Extract the [x, y] coordinate from the center of the cell holding the provided text.  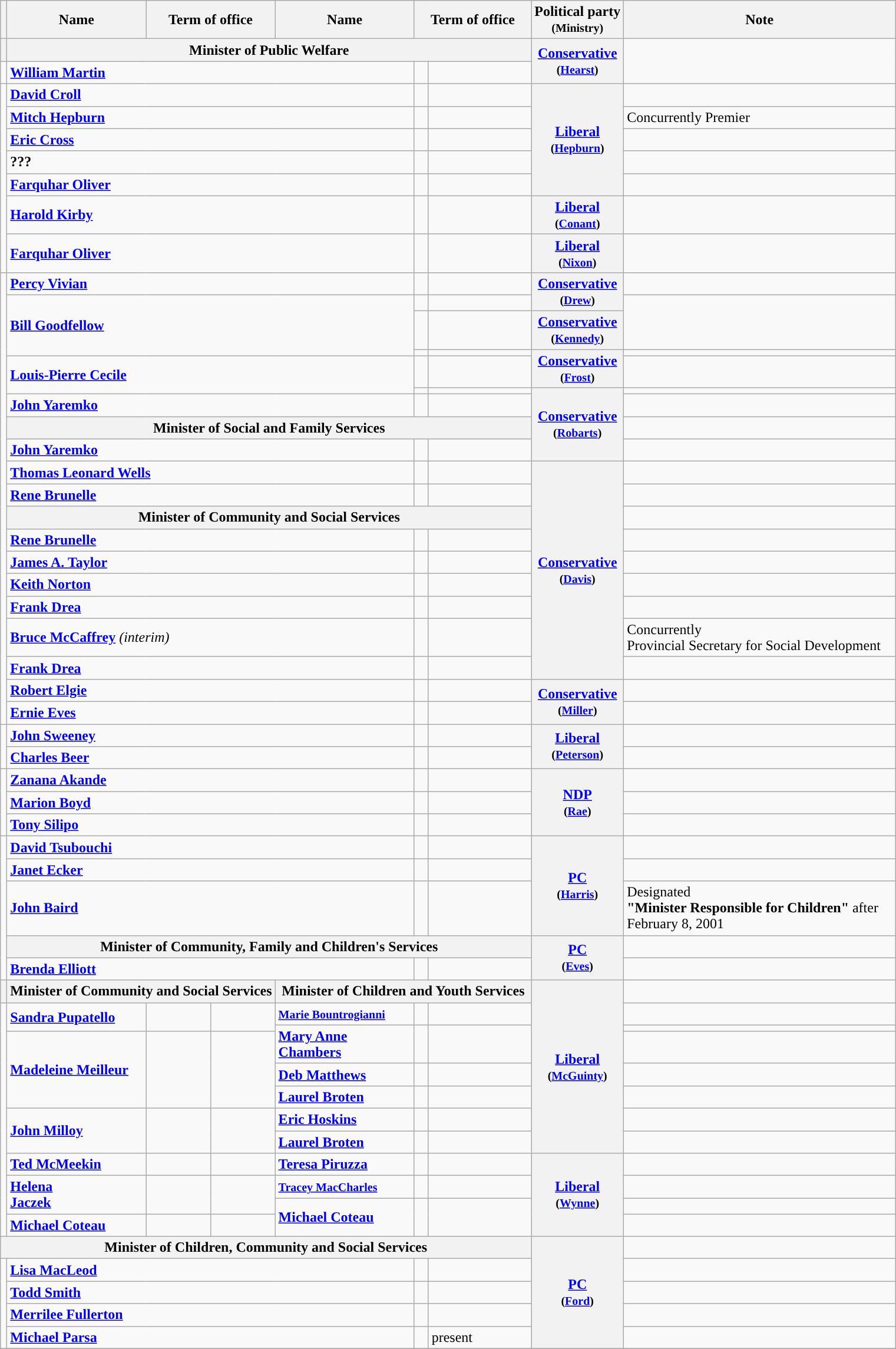
Charles Beer [211, 758]
James A. Taylor [211, 562]
Liberal(Nixon) [577, 253]
Conservative(Hearst) [577, 61]
Deb Matthews [345, 1074]
PC(Ford) [577, 1292]
Ernie Eves [211, 713]
Bill Goodfellow [211, 325]
Minister of Public Welfare [269, 50]
Minister of Community, Family and Children's Services [269, 946]
Concurrently Provincial Secretary for Social Development [760, 638]
Lisa MacLeod [211, 1270]
Bruce McCaffrey (interim) [211, 638]
Political party(Ministry) [577, 20]
Liberal(Hepburn) [577, 140]
Teresa Piruzza [345, 1165]
Liberal(Wynne) [577, 1195]
Liberal(Conant) [577, 215]
Michael Parsa [211, 1337]
Designated "Minister Responsible for Children" after February 8, 2001 [760, 908]
David Tsubouchi [211, 847]
Tracey MacCharles [345, 1187]
Concurrently Premier [760, 117]
Harold Kirby [211, 215]
Brenda Elliott [211, 969]
Thomas Leonard Wells [211, 473]
??? [211, 162]
Conservative(Robarts) [577, 424]
Marie Bountrogianni [345, 1014]
Janet Ecker [211, 870]
Todd Smith [211, 1292]
John Milloy [77, 1130]
William Martin [211, 72]
Helena Jaczek [77, 1195]
Liberal(McGuinty) [577, 1067]
PC(Eves) [577, 958]
Percy Vivian [211, 283]
Minister of Children and Youth Services [403, 991]
Conservative(Miller) [577, 701]
Minister of Social and Family Services [269, 428]
Conservative(Kennedy) [577, 330]
Keith Norton [211, 585]
present [480, 1337]
NDP(Rae) [577, 803]
Conservative(Davis) [577, 570]
David Croll [211, 95]
Conservative(Drew) [577, 291]
John Baird [211, 908]
Eric Cross [211, 140]
Liberal(Peterson) [577, 746]
John Sweeney [211, 735]
Zanana Akande [211, 780]
PC(Harris) [577, 886]
Eric Hoskins [345, 1119]
Merrilee Fullerton [211, 1315]
Robert Elgie [211, 690]
Ted McMeekin [77, 1165]
Conservative(Frost) [577, 368]
Madeleine Meilleur [77, 1070]
Tony Silipo [211, 825]
Louis-Pierre Cecile [211, 375]
Sandra Pupatello [77, 1017]
Minister of Children, Community and Social Services [266, 1248]
Marion Boyd [211, 803]
Mary Anne Chambers [345, 1044]
Mitch Hepburn [211, 117]
Note [760, 20]
